Identify which cell holds the provided text, then report its [x, y] central coordinate. 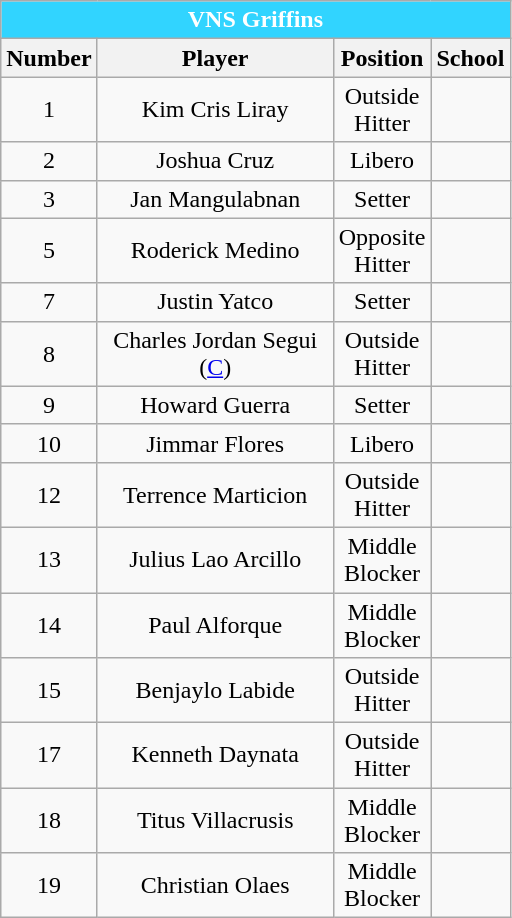
18 [49, 820]
3 [49, 199]
Julius Lao Arcillo [215, 560]
17 [49, 756]
5 [49, 250]
Roderick Medino [215, 250]
Paul Alforque [215, 624]
Justin Yatco [215, 302]
Charles Jordan Segui (C) [215, 354]
Howard Guerra [215, 405]
Position [382, 58]
Kenneth Daynata [215, 756]
Player [215, 58]
Christian Olaes [215, 886]
14 [49, 624]
19 [49, 886]
Jan Mangulabnan [215, 199]
8 [49, 354]
Jimmar Flores [215, 443]
13 [49, 560]
15 [49, 690]
7 [49, 302]
Joshua Cruz [215, 161]
10 [49, 443]
Benjaylo Labide [215, 690]
9 [49, 405]
Opposite Hitter [382, 250]
1 [49, 110]
Kim Cris Liray [215, 110]
School [470, 58]
12 [49, 494]
VNS Griffins [256, 20]
Titus Villacrusis [215, 820]
Terrence Marticion [215, 494]
Number [49, 58]
2 [49, 161]
